Detect which cell encompasses the target text, then output its (x, y) center coordinate. 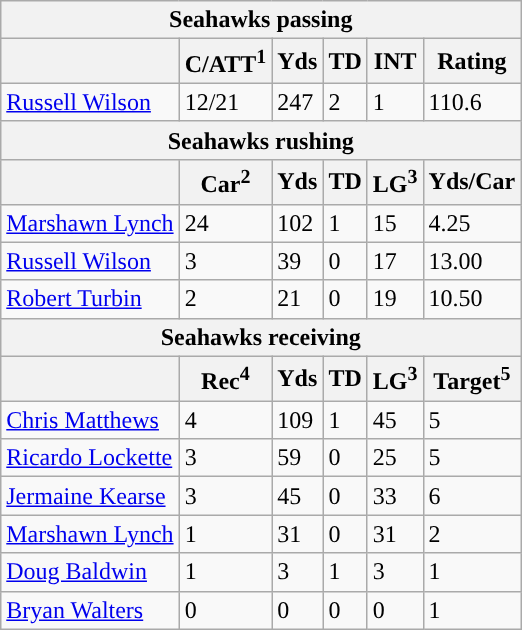
Car2 (226, 182)
Seahawks receiving (261, 337)
13.00 (472, 261)
10.50 (472, 299)
17 (395, 261)
6 (472, 496)
Seahawks rushing (261, 140)
21 (298, 299)
19 (395, 299)
INT (395, 62)
Robert Turbin (90, 299)
Ricardo Lockette (90, 458)
Chris Matthews (90, 420)
12/21 (226, 102)
Yds/Car (472, 182)
59 (298, 458)
110.6 (472, 102)
247 (298, 102)
Jermaine Kearse (90, 496)
Rating (472, 62)
4 (226, 420)
109 (298, 420)
C/ATT1 (226, 62)
Target5 (472, 378)
102 (298, 223)
Doug Baldwin (90, 572)
15 (395, 223)
4.25 (472, 223)
Rec4 (226, 378)
25 (395, 458)
Seahawks passing (261, 20)
Bryan Walters (90, 610)
39 (298, 261)
33 (395, 496)
24 (226, 223)
